Find where the given text appears and provide that cell's center as (X, Y) coordinate. 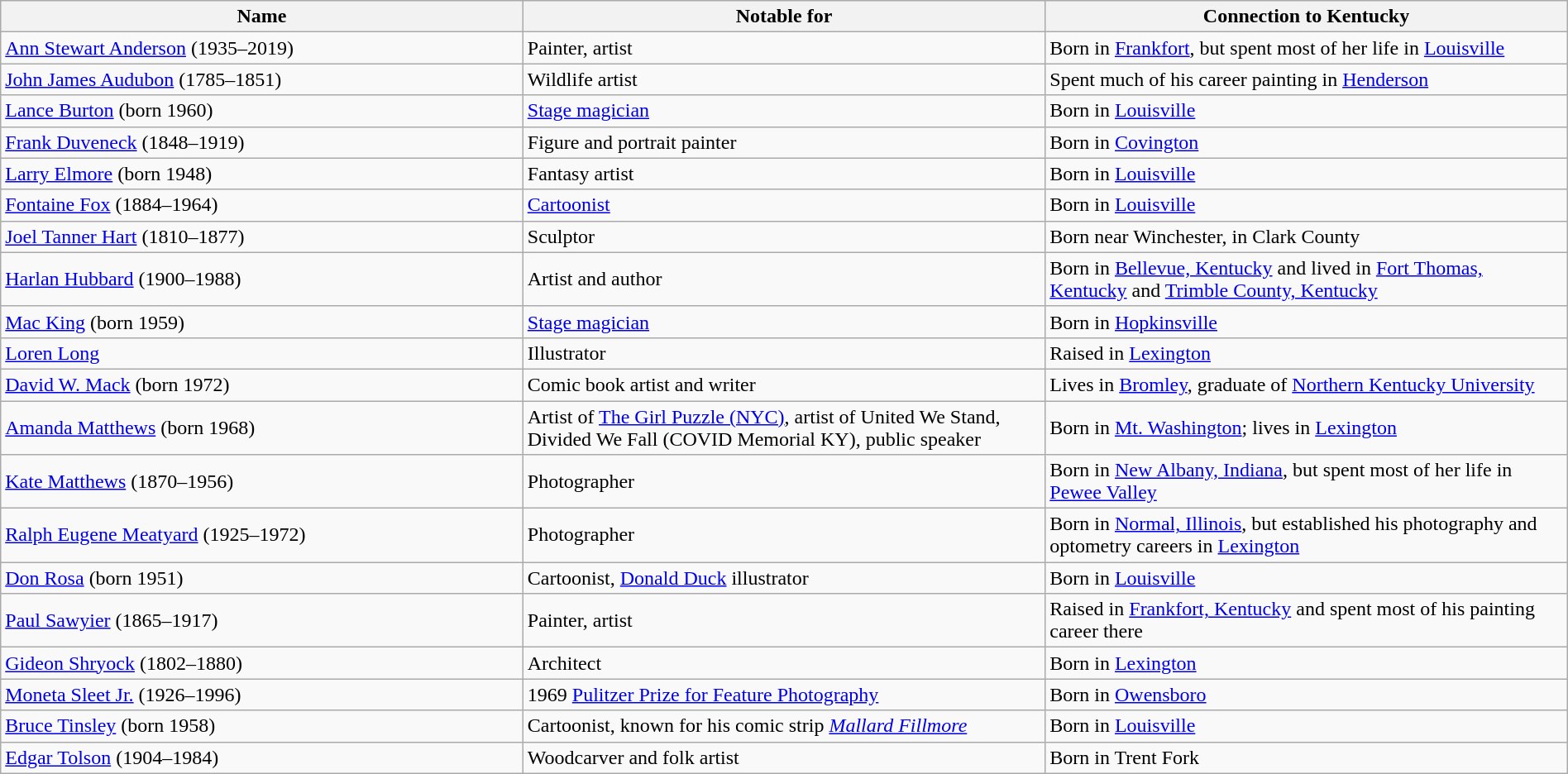
Born in Frankfort, but spent most of her life in Louisville (1307, 48)
Harlan Hubbard (1900–1988) (262, 279)
Cartoonist (784, 205)
Edgar Tolson (1904–1984) (262, 757)
Connection to Kentucky (1307, 17)
Don Rosa (born 1951) (262, 578)
Born near Winchester, in Clark County (1307, 236)
Name (262, 17)
Born in Covington (1307, 142)
Notable for (784, 17)
Bruce Tinsley (born 1958) (262, 726)
Born in Hopkinsville (1307, 322)
Comic book artist and writer (784, 385)
Born in New Albany, Indiana, but spent most of her life in Pewee Valley (1307, 481)
Moneta Sleet Jr. (1926–1996) (262, 695)
David W. Mack (born 1972) (262, 385)
Frank Duveneck (1848–1919) (262, 142)
Sculptor (784, 236)
Ann Stewart Anderson (1935–2019) (262, 48)
Ralph Eugene Meatyard (1925–1972) (262, 536)
1969 Pulitzer Prize for Feature Photography (784, 695)
Larry Elmore (born 1948) (262, 174)
Lives in Bromley, graduate of Northern Kentucky University (1307, 385)
Spent much of his career painting in Henderson (1307, 79)
Lance Burton (born 1960) (262, 111)
Wildlife artist (784, 79)
John James Audubon (1785–1851) (262, 79)
Architect (784, 663)
Amanda Matthews (born 1968) (262, 427)
Fontaine Fox (1884–1964) (262, 205)
Cartoonist, Donald Duck illustrator (784, 578)
Artist of The Girl Puzzle (NYC), artist of United We Stand, Divided We Fall (COVID Memorial KY), public speaker (784, 427)
Figure and portrait painter (784, 142)
Born in Trent Fork (1307, 757)
Artist and author (784, 279)
Cartoonist, known for his comic strip Mallard Fillmore (784, 726)
Paul Sawyier (1865–1917) (262, 620)
Born in Lexington (1307, 663)
Born in Owensboro (1307, 695)
Born in Normal, Illinois, but established his photography and optometry careers in Lexington (1307, 536)
Illustrator (784, 353)
Woodcarver and folk artist (784, 757)
Gideon Shryock (1802–1880) (262, 663)
Born in Bellevue, Kentucky and lived in Fort Thomas, Kentucky and Trimble County, Kentucky (1307, 279)
Raised in Frankfort, Kentucky and spent most of his painting career there (1307, 620)
Raised in Lexington (1307, 353)
Kate Matthews (1870–1956) (262, 481)
Fantasy artist (784, 174)
Loren Long (262, 353)
Mac King (born 1959) (262, 322)
Born in Mt. Washington; lives in Lexington (1307, 427)
Joel Tanner Hart (1810–1877) (262, 236)
